Pinpoint the cell where the given text exists, returning its [X, Y] midpoint coordinate. 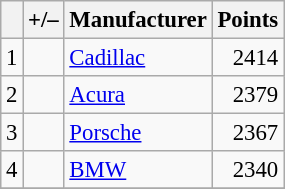
Manufacturer [138, 20]
1 [12, 58]
Acura [138, 95]
BMW [138, 170]
2 [12, 95]
2367 [248, 133]
+/– [44, 20]
Cadillac [138, 58]
3 [12, 133]
2379 [248, 95]
2414 [248, 58]
Points [248, 20]
4 [12, 170]
2340 [248, 170]
Porsche [138, 133]
